Search for the cell housing the specified text and yield its (x, y) center coordinate. 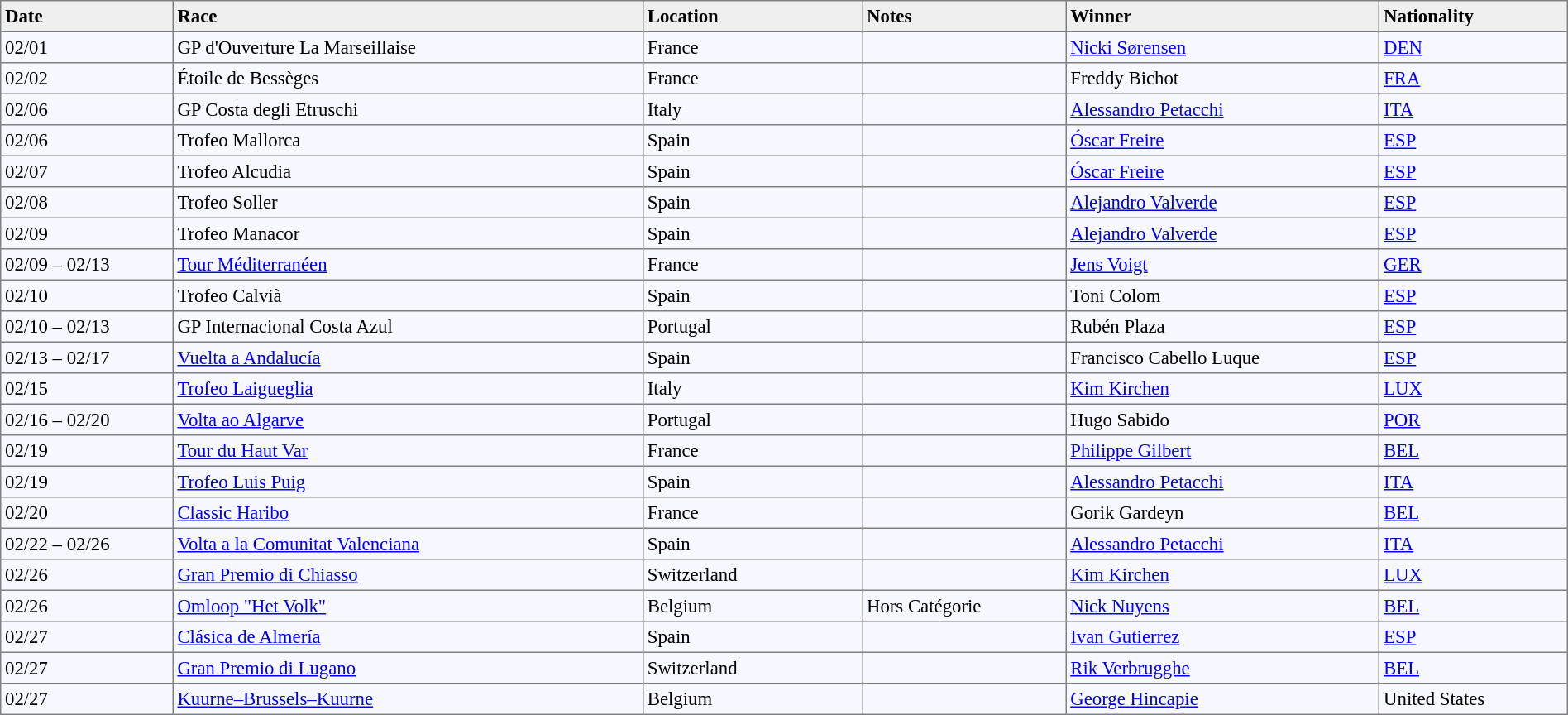
Ivan Gutierrez (1222, 637)
Tour Méditerranéen (408, 265)
Race (408, 17)
Nick Nuyens (1222, 606)
Volta a la Comunitat Valenciana (408, 544)
02/09 (87, 233)
Rubén Plaza (1222, 327)
Classic Haribo (408, 513)
GP Internacional Costa Azul (408, 327)
Notes (964, 17)
02/07 (87, 171)
Jens Voigt (1222, 265)
Trofeo Mallorca (408, 141)
Tour du Haut Var (408, 451)
George Hincapie (1222, 699)
Philippe Gilbert (1222, 451)
Nationality (1474, 17)
Francisco Cabello Luque (1222, 357)
Kuurne–Brussels–Kuurne (408, 699)
Gran Premio di Chiasso (408, 575)
Nicki Sørensen (1222, 47)
DEN (1474, 47)
Volta ao Algarve (408, 420)
Date (87, 17)
Gorik Gardeyn (1222, 513)
02/16 – 02/20 (87, 420)
02/10 – 02/13 (87, 327)
Toni Colom (1222, 295)
Clásica de Almería (408, 637)
02/02 (87, 79)
02/08 (87, 203)
Trofeo Manacor (408, 233)
Trofeo Luis Puig (408, 482)
02/20 (87, 513)
02/22 – 02/26 (87, 544)
02/09 – 02/13 (87, 265)
02/15 (87, 389)
Vuelta a Andalucía (408, 357)
Hugo Sabido (1222, 420)
Location (753, 17)
Étoile de Bessèges (408, 79)
Trofeo Laigueglia (408, 389)
GP d'Ouverture La Marseillaise (408, 47)
Winner (1222, 17)
Rik Verbrugghe (1222, 668)
POR (1474, 420)
GER (1474, 265)
02/13 – 02/17 (87, 357)
GP Costa degli Etruschi (408, 109)
Trofeo Calvià (408, 295)
United States (1474, 699)
02/01 (87, 47)
FRA (1474, 79)
Trofeo Soller (408, 203)
Omloop "Het Volk" (408, 606)
02/10 (87, 295)
Trofeo Alcudia (408, 171)
Gran Premio di Lugano (408, 668)
Hors Catégorie (964, 606)
Freddy Bichot (1222, 79)
